Locate the cell with the specified text and output its (x, y) center coordinate. 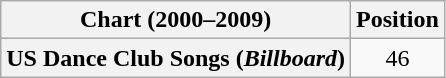
Position (398, 20)
46 (398, 58)
US Dance Club Songs (Billboard) (176, 58)
Chart (2000–2009) (176, 20)
